Provide the [X, Y] coordinate of the cell's center where the given text is located.  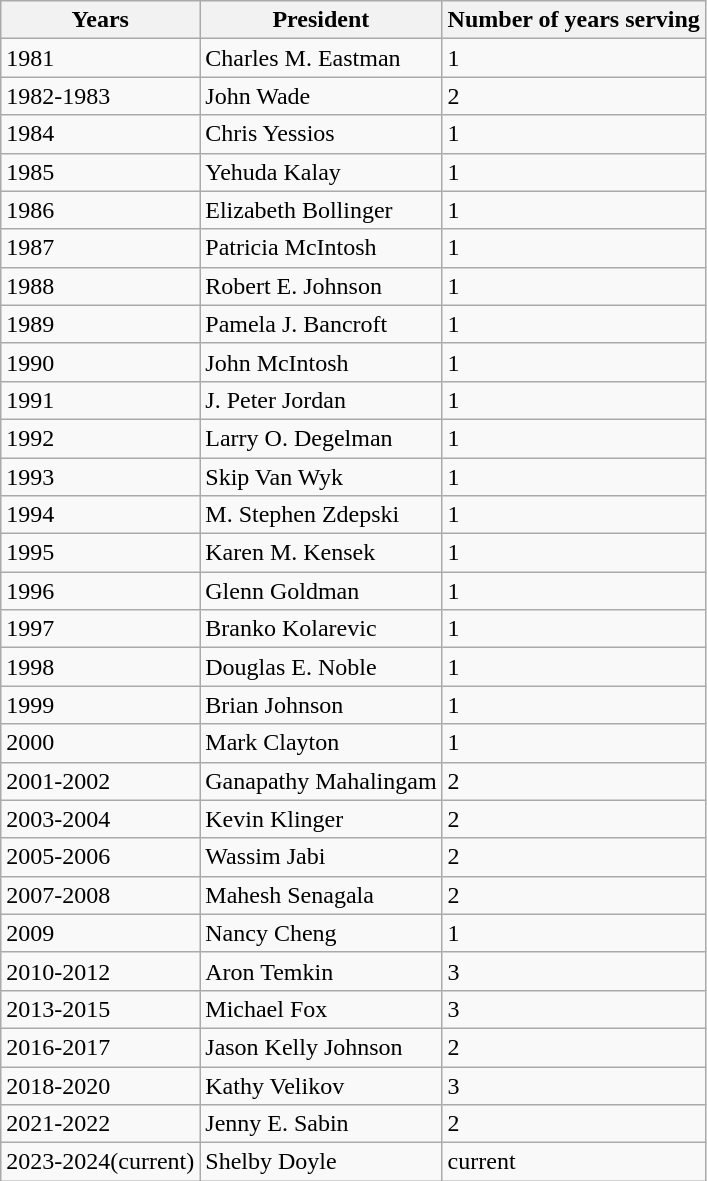
Douglas E. Noble [321, 667]
1998 [100, 667]
2003-2004 [100, 819]
John McIntosh [321, 362]
1992 [100, 438]
Nancy Cheng [321, 933]
Aron Temkin [321, 971]
1988 [100, 286]
Michael Fox [321, 1009]
2005-2006 [100, 857]
2021-2022 [100, 1124]
2013-2015 [100, 1009]
1997 [100, 629]
1982-1983 [100, 96]
Jenny E. Sabin [321, 1124]
1994 [100, 515]
1984 [100, 134]
Elizabeth Bollinger [321, 210]
Patricia McIntosh [321, 248]
Charles M. Eastman [321, 58]
Larry O. Degelman [321, 438]
1993 [100, 477]
President [321, 20]
Skip Van Wyk [321, 477]
1989 [100, 324]
Jason Kelly Johnson [321, 1047]
Mark Clayton [321, 743]
Wassim Jabi [321, 857]
1996 [100, 591]
2018-2020 [100, 1085]
1990 [100, 362]
Glenn Goldman [321, 591]
2001-2002 [100, 781]
Branko Kolarevic [321, 629]
Shelby Doyle [321, 1162]
1987 [100, 248]
John Wade [321, 96]
Robert E. Johnson [321, 286]
Kevin Klinger [321, 819]
2000 [100, 743]
Brian Johnson [321, 705]
2016-2017 [100, 1047]
M. Stephen Zdepski [321, 515]
2023-2024(current) [100, 1162]
1985 [100, 172]
J. Peter Jordan [321, 400]
Yehuda Kalay [321, 172]
2010-2012 [100, 971]
Years [100, 20]
1981 [100, 58]
Chris Yessios [321, 134]
1986 [100, 210]
Karen M. Kensek [321, 553]
2009 [100, 933]
2007-2008 [100, 895]
1999 [100, 705]
Kathy Velikov [321, 1085]
current [574, 1162]
Pamela J. Bancroft [321, 324]
1995 [100, 553]
Number of years serving [574, 20]
1991 [100, 400]
Ganapathy Mahalingam [321, 781]
Mahesh Senagala [321, 895]
